For the text-containing cell, return its midpoint in [X, Y] coordinate format. 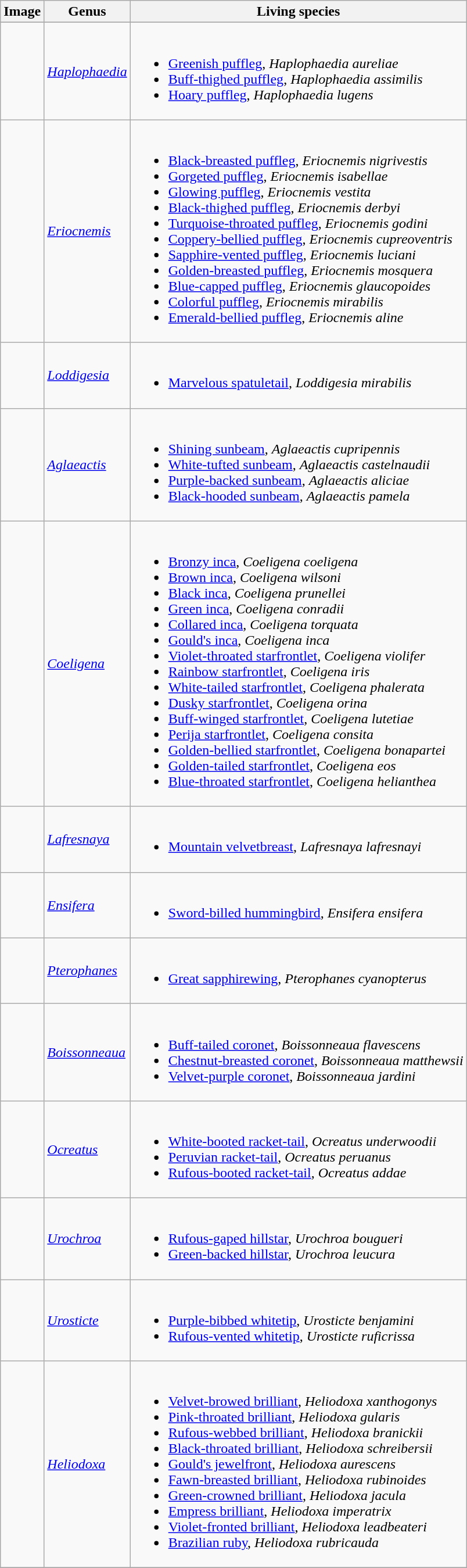
Great sapphirewing, Pterophanes cyanopterus [299, 971]
Purple-bibbed whitetip, Urosticte benjaminiRufous-vented whitetip, Urosticte ruficrissa [299, 1320]
Buff-tailed coronet, Boissonneaua flavescensChestnut-breasted coronet, Boissonneaua matthewsiiVelvet-purple coronet, Boissonneaua jardini [299, 1052]
Eriocnemis [87, 231]
Marvelous spatuletail, Loddigesia mirabilis [299, 376]
Ensifera [87, 905]
Living species [299, 12]
Mountain velvetbreast, Lafresnaya lafresnayi [299, 840]
Urosticte [87, 1320]
Rufous-gaped hillstar, Urochroa bougueriGreen-backed hillstar, Urochroa leucura [299, 1238]
White-booted racket-tail, Ocreatus underwoodiiPeruvian racket-tail, Ocreatus peruanusRufous-booted racket-tail, Ocreatus addae [299, 1149]
Image [22, 12]
Sword-billed hummingbird, Ensifera ensifera [299, 905]
Lafresnaya [87, 840]
Haplophaedia [87, 71]
Loddigesia [87, 376]
Urochroa [87, 1238]
Heliodoxa [87, 1465]
Coeligena [87, 664]
Ocreatus [87, 1149]
Greenish puffleg, Haplophaedia aureliaeBuff-thighed puffleg, Haplophaedia assimilisHoary puffleg, Haplophaedia lugens [299, 71]
Aglaeactis [87, 465]
Boissonneaua [87, 1052]
Pterophanes [87, 971]
Genus [87, 12]
